Provide the (X, Y) coordinate of the cell's center where the given text is located.  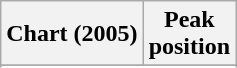
Peak position (189, 34)
Chart (2005) (72, 34)
